Pinpoint the cell where the given text exists, returning its (x, y) midpoint coordinate. 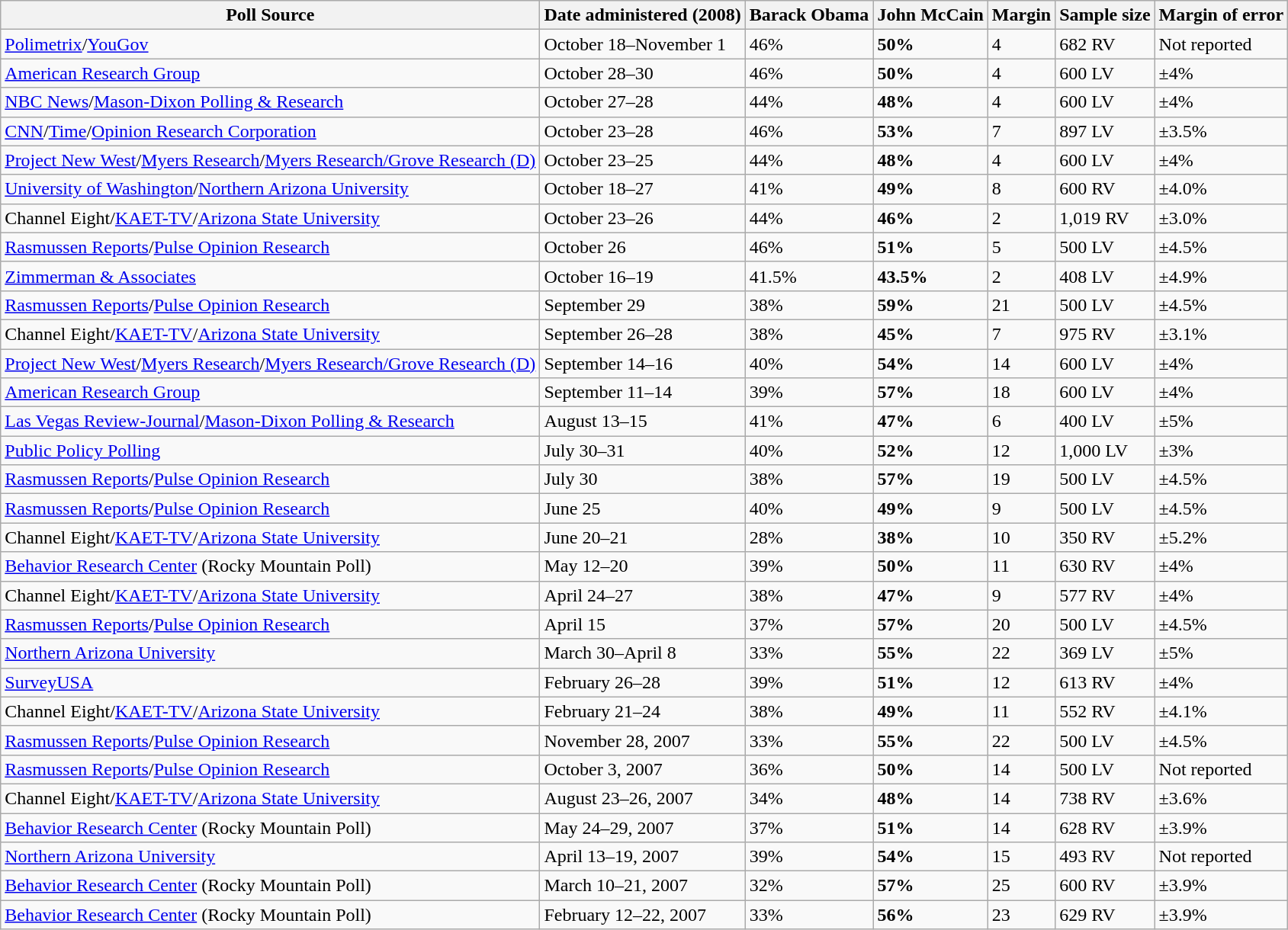
18 (1021, 393)
May 24–29, 2007 (642, 827)
52% (930, 451)
±4.0% (1222, 189)
Margin of error (1222, 15)
19 (1021, 479)
April 13–19, 2007 (642, 857)
1,019 RV (1105, 218)
October 3, 2007 (642, 769)
March 10–21, 2007 (642, 886)
February 26–28 (642, 682)
NBC News/Mason-Dixon Polling & Research (270, 102)
630 RV (1105, 566)
21 (1021, 305)
November 28, 2007 (642, 740)
Date administered (2008) (642, 15)
5 (1021, 247)
Las Vegas Review-Journal/Mason-Dixon Polling & Research (270, 422)
September 11–14 (642, 393)
October 23–26 (642, 218)
20 (1021, 624)
36% (809, 769)
SurveyUSA (270, 682)
59% (930, 305)
September 14–16 (642, 364)
32% (809, 886)
552 RV (1105, 711)
±3.6% (1222, 798)
University of Washington/Northern Arizona University (270, 189)
October 16–19 (642, 276)
975 RV (1105, 334)
August 13–15 (642, 422)
53% (930, 131)
March 30–April 8 (642, 653)
May 12–20 (642, 566)
John McCain (930, 15)
Margin (1021, 15)
577 RV (1105, 595)
369 LV (1105, 653)
Zimmerman & Associates (270, 276)
45% (930, 334)
Poll Source (270, 15)
41.5% (809, 276)
897 LV (1105, 131)
Barack Obama (809, 15)
1,000 LV (1105, 451)
±3.1% (1222, 334)
±5.2% (1222, 537)
28% (809, 537)
10 (1021, 537)
April 15 (642, 624)
43.5% (930, 276)
±3.0% (1222, 218)
34% (809, 798)
629 RV (1105, 915)
October 18–27 (642, 189)
±3.5% (1222, 131)
February 12–22, 2007 (642, 915)
June 20–21 (642, 537)
738 RV (1105, 798)
15 (1021, 857)
September 26–28 (642, 334)
±4.9% (1222, 276)
October 27–28 (642, 102)
June 25 (642, 508)
October 18–November 1 (642, 44)
628 RV (1105, 827)
±4.1% (1222, 711)
25 (1021, 886)
October 23–25 (642, 160)
56% (930, 915)
Public Policy Polling (270, 451)
October 23–28 (642, 131)
23 (1021, 915)
July 30 (642, 479)
October 26 (642, 247)
±3% (1222, 451)
400 LV (1105, 422)
April 24–27 (642, 595)
Sample size (1105, 15)
Polimetrix/YouGov (270, 44)
August 23–26, 2007 (642, 798)
8 (1021, 189)
September 29 (642, 305)
July 30–31 (642, 451)
6 (1021, 422)
613 RV (1105, 682)
350 RV (1105, 537)
October 28–30 (642, 73)
493 RV (1105, 857)
682 RV (1105, 44)
408 LV (1105, 276)
CNN/Time/Opinion Research Corporation (270, 131)
February 21–24 (642, 711)
